Provide the [x, y] coordinate of the cell's center where the given text is located.  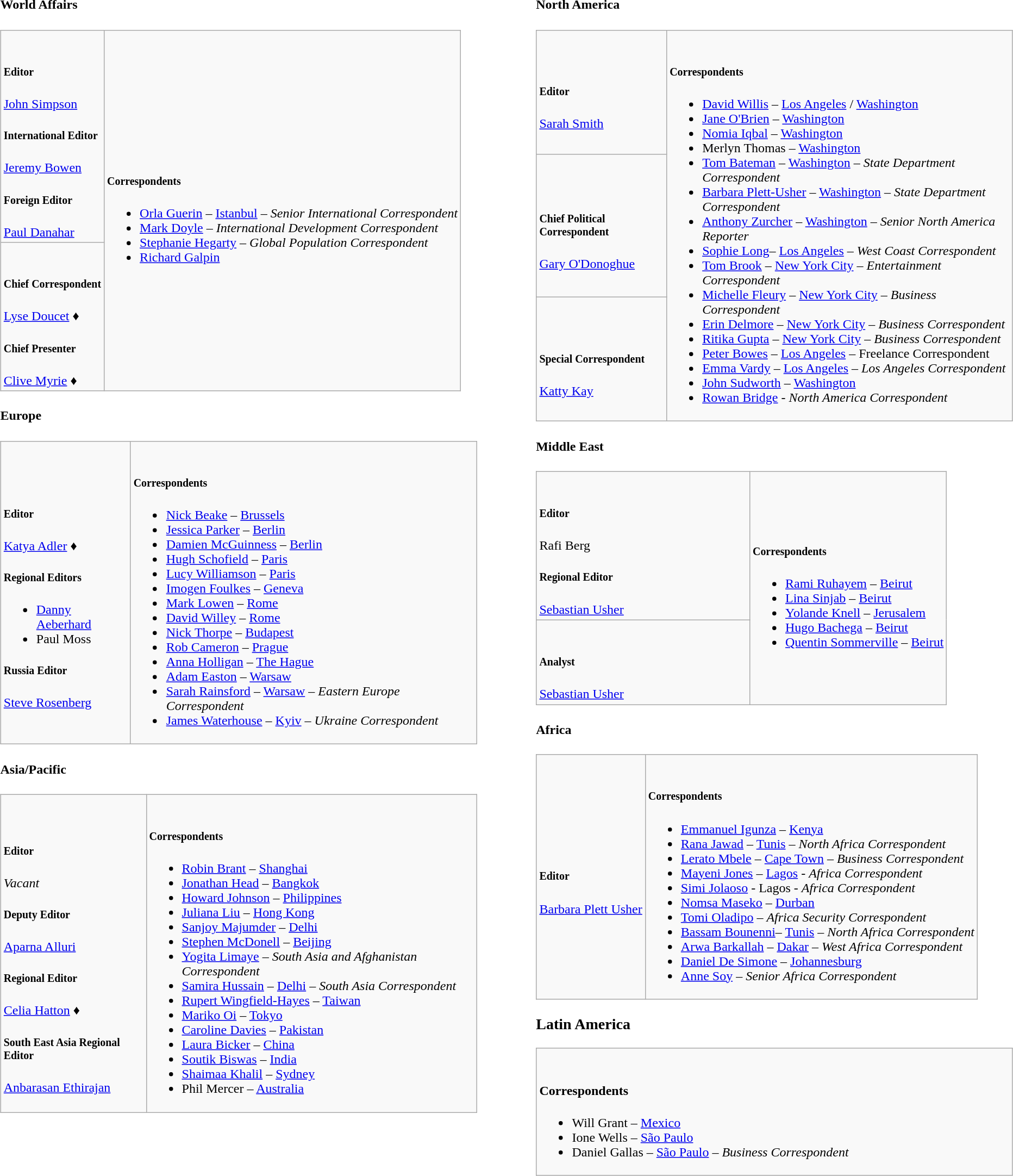
EditorSarah Smith [602, 92]
CorrespondentsRami Ruhayem – BeirutLina Sinjab – BeirutYolande Knell – JerusalemHugo Bachega – BeirutQuentin Sommerville – Beirut [848, 588]
EditorJohn SimpsonInternational EditorJeremy BowenForeign EditorPaul Danahar [52, 136]
Chief CorrespondentLyse Doucet ♦Chief PresenterClive Myrie ♦ [52, 316]
EditorKatya Adler ♦Regional EditorsDanny AeberhardPaul MossRussia EditorSteve Rosenberg [65, 593]
CorrespondentsWill Grant – MexicoIone Wells – São PauloDaniel Gallas – São Paulo – Business Correspondent [774, 1112]
EditorBarbara Plett Usher [591, 877]
EditorVacantDeputy EditorAparna AlluriRegional EditorCelia Hatton ♦South East Asia Regional EditorAnbarasan Ethirajan [73, 954]
AnalystSebastian Usher [643, 662]
EditorRafi BergRegional EditorSebastian Usher [643, 546]
Chief Political CorrespondentGary O'Donoghue [602, 225]
Special CorrespondentKatty Kay [602, 359]
